Detect which cell encompasses the target text, then output its [X, Y] center coordinate. 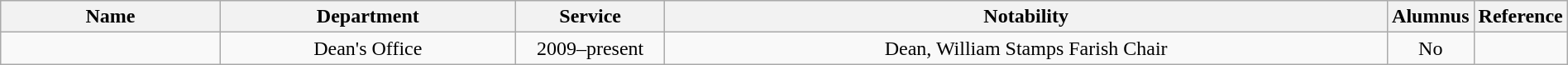
Dean's Office [367, 48]
Alumnus [1431, 17]
Reference [1520, 17]
Dean, William Stamps Farish Chair [1026, 48]
Name [111, 17]
Service [590, 17]
2009–present [590, 48]
Department [367, 17]
Notability [1026, 17]
No [1431, 48]
